Detect which cell encompasses the target text, then output its (X, Y) center coordinate. 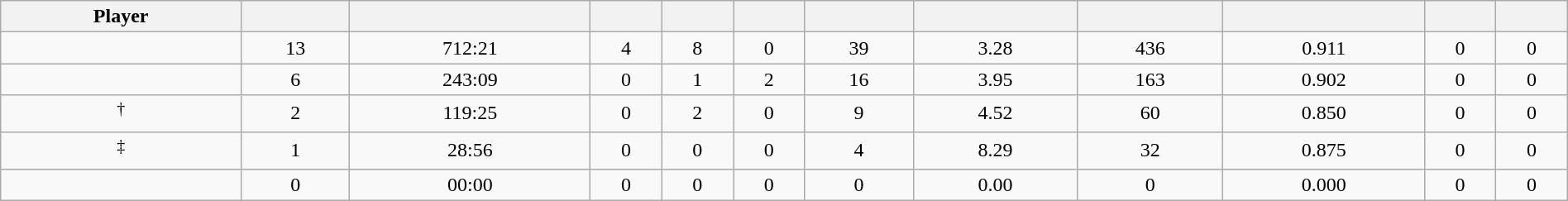
Player (121, 17)
60 (1150, 114)
† (121, 114)
13 (296, 48)
0.902 (1324, 79)
436 (1150, 48)
0.00 (996, 184)
119:25 (470, 114)
0.000 (1324, 184)
712:21 (470, 48)
39 (858, 48)
00:00 (470, 184)
‡ (121, 151)
163 (1150, 79)
3.28 (996, 48)
32 (1150, 151)
6 (296, 79)
0.911 (1324, 48)
8.29 (996, 151)
3.95 (996, 79)
0.875 (1324, 151)
28:56 (470, 151)
4.52 (996, 114)
16 (858, 79)
9 (858, 114)
0.850 (1324, 114)
243:09 (470, 79)
8 (697, 48)
